Pinpoint the cell where the given text exists, returning its (x, y) midpoint coordinate. 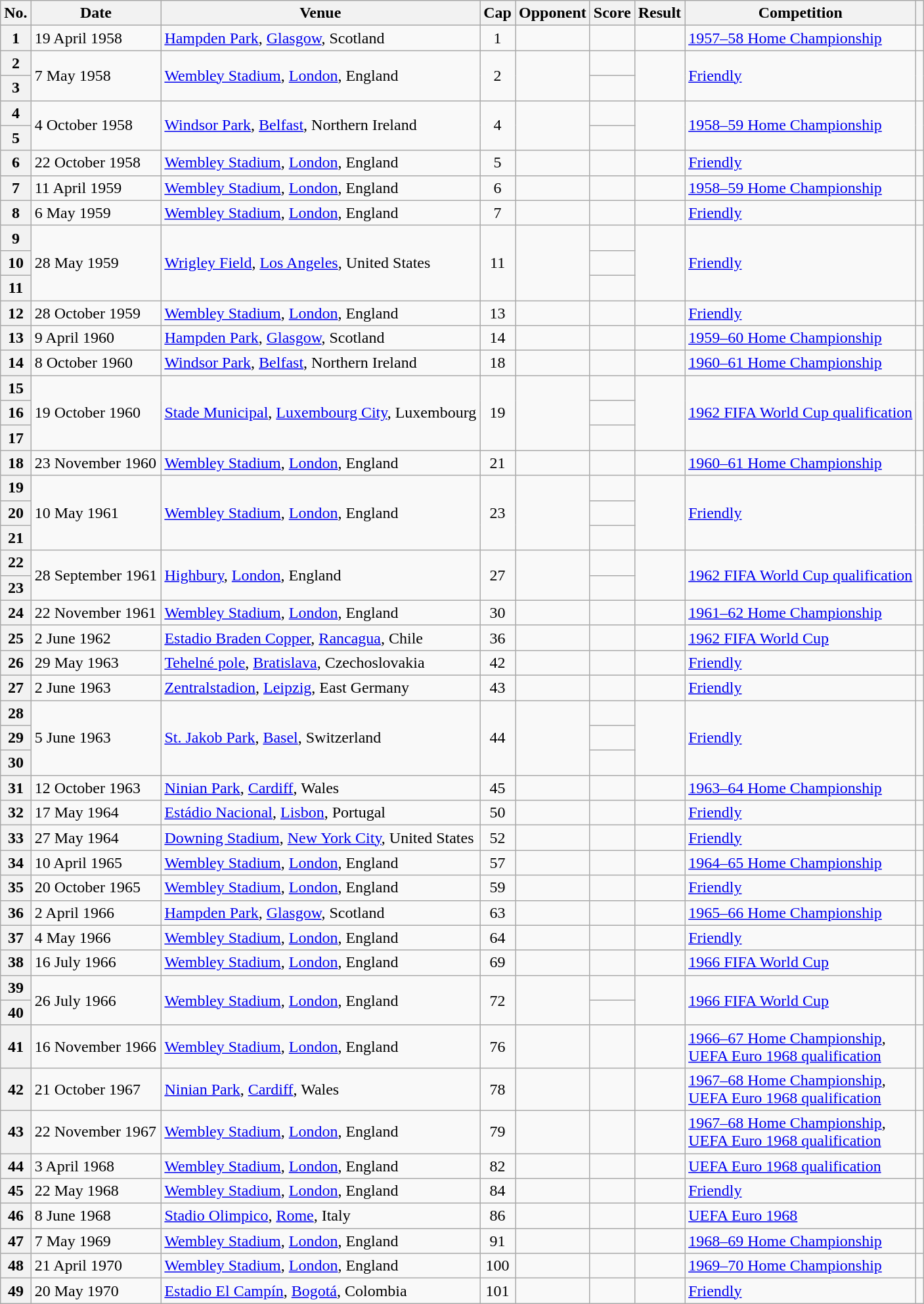
1963–64 Home Championship (801, 788)
17 May 1964 (96, 813)
St. Jakob Park, Basel, Switzerland (320, 737)
No. (16, 13)
12 October 1963 (96, 788)
78 (498, 1089)
21 April 1970 (96, 1266)
Wrigley Field, Los Angeles, United States (320, 263)
Estádio Nacional, Lisbon, Portugal (320, 813)
1959–60 Home Championship (801, 338)
Result (659, 13)
82 (498, 1165)
15 (16, 388)
101 (498, 1291)
Tehelné pole, Bratislava, Czechoslovakia (320, 663)
Zentralstadion, Leipzig, East Germany (320, 687)
Cap (498, 13)
17 (16, 438)
33 (16, 838)
29 (16, 738)
59 (498, 888)
23 November 1960 (96, 463)
10 (16, 263)
76 (498, 1047)
22 October 1958 (96, 163)
9 April 1960 (96, 338)
2 April 1966 (96, 913)
7 May 1958 (96, 76)
Highbury, London, England (320, 575)
72 (498, 1000)
25 (16, 638)
2 June 1962 (96, 638)
Downing Stadium, New York City, United States (320, 838)
28 (16, 712)
64 (498, 938)
27 May 1964 (96, 838)
2 June 1963 (96, 687)
Stadio Olimpico, Rome, Italy (320, 1216)
19 October 1960 (96, 413)
1964–65 Home Championship (801, 863)
Stade Municipal, Luxembourg City, Luxembourg (320, 413)
24 (16, 613)
10 May 1961 (96, 513)
20 May 1970 (96, 1291)
22 May 1968 (96, 1191)
34 (16, 863)
22 November 1961 (96, 613)
Estadio El Campín, Bogotá, Colombia (320, 1291)
32 (16, 813)
Opponent (552, 13)
1962 FIFA World Cup (801, 638)
20 (16, 513)
57 (498, 863)
16 July 1966 (96, 963)
79 (498, 1132)
1969–70 Home Championship (801, 1266)
31 (16, 788)
12 (16, 313)
47 (16, 1241)
6 May 1959 (96, 213)
22 November 1967 (96, 1132)
5 June 1963 (96, 737)
63 (498, 913)
52 (498, 838)
Competition (801, 13)
8 (16, 213)
7 May 1969 (96, 1241)
41 (16, 1047)
16 (16, 413)
11 April 1959 (96, 188)
35 (16, 888)
86 (498, 1216)
4 May 1966 (96, 938)
48 (16, 1266)
20 October 1965 (96, 888)
49 (16, 1291)
26 (16, 663)
Estadio Braden Copper, Rancagua, Chile (320, 638)
1968–69 Home Championship (801, 1241)
28 September 1961 (96, 575)
9 (16, 238)
8 June 1968 (96, 1216)
21 October 1967 (96, 1089)
1961–62 Home Championship (801, 613)
69 (498, 963)
46 (16, 1216)
50 (498, 813)
1957–58 Home Championship (801, 38)
Date (96, 13)
100 (498, 1266)
Venue (320, 13)
UEFA Euro 1968 (801, 1216)
26 July 1966 (96, 1000)
1965–66 Home Championship (801, 913)
1966–67 Home Championship,UEFA Euro 1968 qualification (801, 1047)
91 (498, 1241)
UEFA Euro 1968 qualification (801, 1165)
84 (498, 1191)
38 (16, 963)
37 (16, 938)
39 (16, 988)
8 October 1960 (96, 363)
28 October 1959 (96, 313)
10 April 1965 (96, 863)
29 May 1963 (96, 663)
19 April 1958 (96, 38)
Score (612, 13)
16 November 1966 (96, 1047)
3 (16, 88)
28 May 1959 (96, 263)
22 (16, 563)
4 October 1958 (96, 125)
40 (16, 1012)
3 April 1968 (96, 1165)
